Scan for the cell matching the given text and deliver its [x, y] coordinate at center. 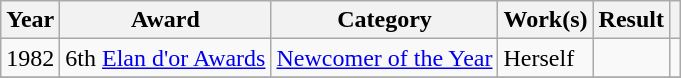
Herself [546, 58]
Category [384, 20]
1982 [30, 58]
Newcomer of the Year [384, 58]
Work(s) [546, 20]
Result [631, 20]
Year [30, 20]
6th Elan d'or Awards [166, 58]
Award [166, 20]
